Pinpoint the cell where the given text exists, returning its [x, y] midpoint coordinate. 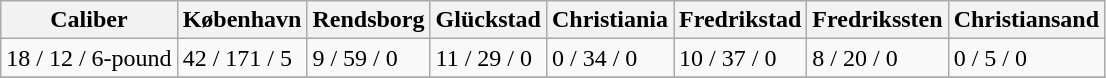
0 / 5 / 0 [1026, 58]
9 / 59 / 0 [368, 58]
Fredrikssten [878, 20]
Fredrikstad [740, 20]
København [242, 20]
42 / 171 / 5 [242, 58]
0 / 34 / 0 [610, 58]
Caliber [89, 20]
8 / 20 / 0 [878, 58]
Christiania [610, 20]
18 / 12 / 6-pound [89, 58]
10 / 37 / 0 [740, 58]
Glückstad [488, 20]
Christiansand [1026, 20]
Rendsborg [368, 20]
11 / 29 / 0 [488, 58]
